For the text-containing cell, return its midpoint in [X, Y] coordinate format. 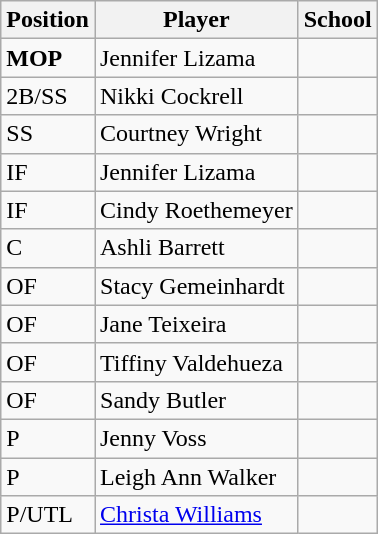
2B/SS [48, 96]
Nikki Cockrell [196, 96]
Tiffiny Valdehueza [196, 362]
SS [48, 134]
Ashli Barrett [196, 248]
School [338, 20]
Cindy Roethemeyer [196, 210]
Sandy Butler [196, 400]
Position [48, 20]
MOP [48, 58]
Leigh Ann Walker [196, 477]
Jenny Voss [196, 438]
Player [196, 20]
Jane Teixeira [196, 324]
P/UTL [48, 515]
Christa Williams [196, 515]
Courtney Wright [196, 134]
C [48, 248]
Stacy Gemeinhardt [196, 286]
